Return [x, y] of the center of cell containing provided text 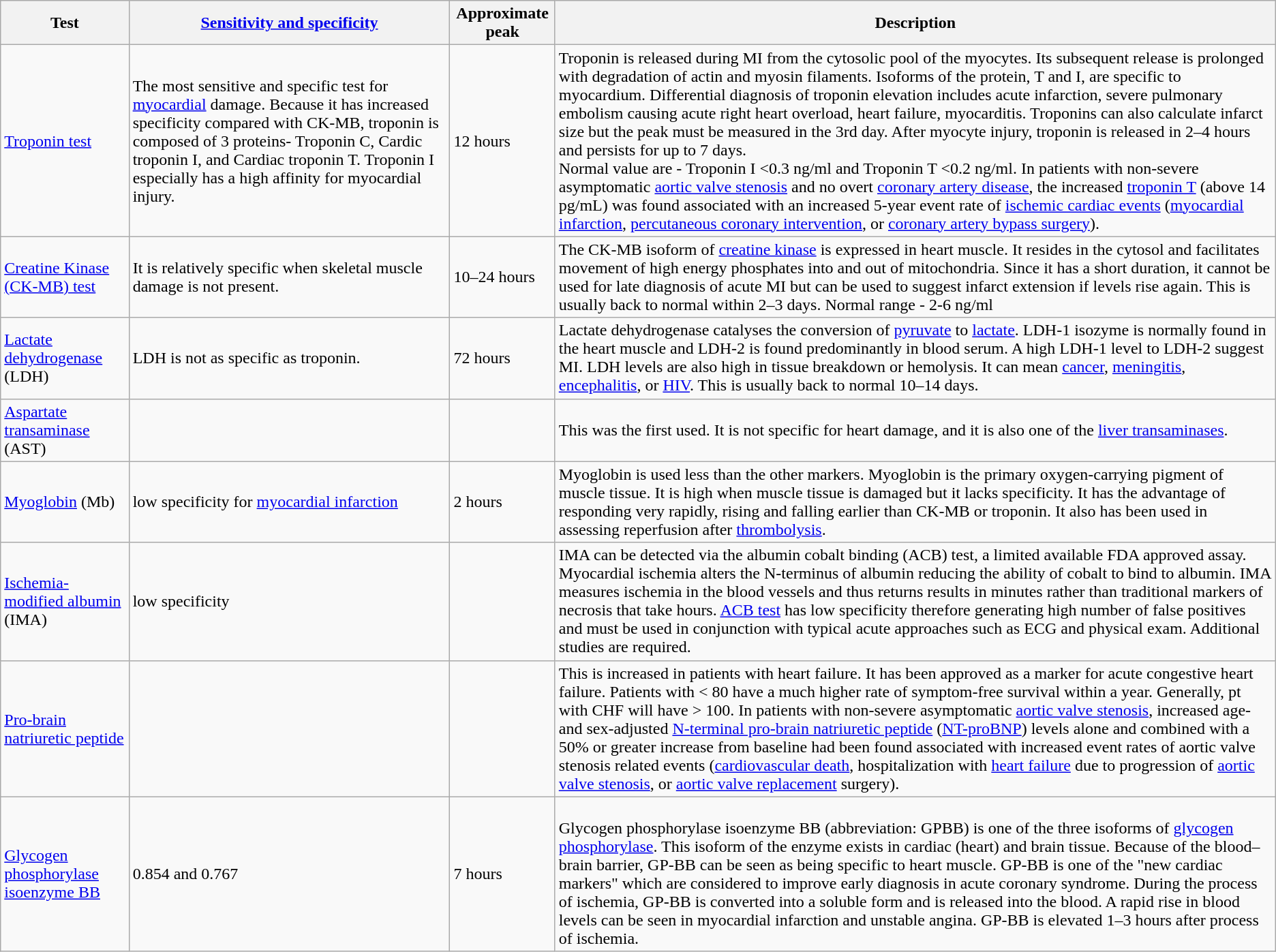
low specificity for myocardial infarction [289, 502]
7 hours [502, 874]
Ischemia-modified albumin (IMA) [65, 601]
Sensitivity and specificity [289, 23]
2 hours [502, 502]
Approximate peak [502, 23]
low specificity [289, 601]
Troponin test [65, 140]
Creatine Kinase (CK-MB) test [65, 277]
Glycogen phosphorylase isoenzyme BB [65, 874]
Pro-brain natriuretic peptide [65, 728]
This was the first used. It is not specific for heart damage, and it is also one of the liver transaminases. [915, 430]
10–24 hours [502, 277]
LDH is not as specific as troponin. [289, 358]
Description [915, 23]
Aspartate transaminase (AST) [65, 430]
Lactate dehydrogenase (LDH) [65, 358]
Test [65, 23]
72 hours [502, 358]
0.854 and 0.767 [289, 874]
Myoglobin (Mb) [65, 502]
It is relatively specific when skeletal muscle damage is not present. [289, 277]
12 hours [502, 140]
